Determine the (x, y) coordinate at the center of the cell enclosing the given text.  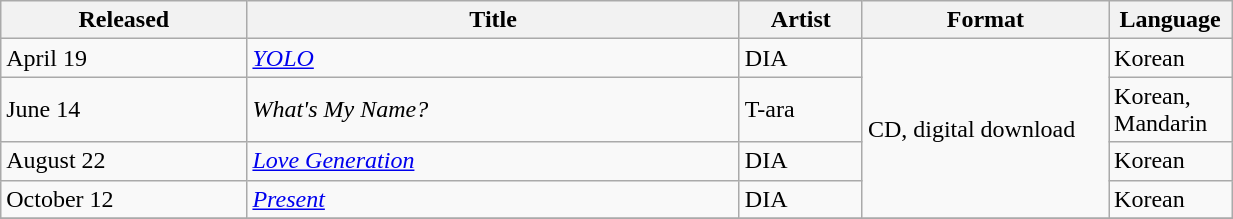
June 14 (124, 110)
Korean, Mandarin (1170, 110)
Love Generation (493, 161)
T-ara (800, 110)
Title (493, 20)
Released (124, 20)
Artist (800, 20)
YOLO (493, 58)
April 19 (124, 58)
CD, digital download (985, 128)
What's My Name? (493, 110)
Format (985, 20)
Present (493, 199)
Language (1170, 20)
October 12 (124, 199)
August 22 (124, 161)
